Pinpoint the cell where the given text exists, returning its (X, Y) midpoint coordinate. 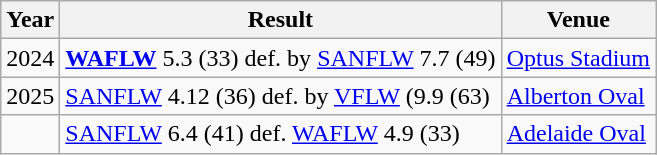
Alberton Oval (578, 96)
Optus Stadium (578, 58)
SANFLW 6.4 (41) def. WAFLW 4.9 (33) (280, 134)
Venue (578, 20)
SANFLW 4.12 (36) def. by VFLW (9.9 (63) (280, 96)
Result (280, 20)
WAFLW 5.3 (33) def. by SANFLW 7.7 (49) (280, 58)
2025 (30, 96)
2024 (30, 58)
Adelaide Oval (578, 134)
Year (30, 20)
